Find where the given text appears and provide that cell's center as [X, Y] coordinate. 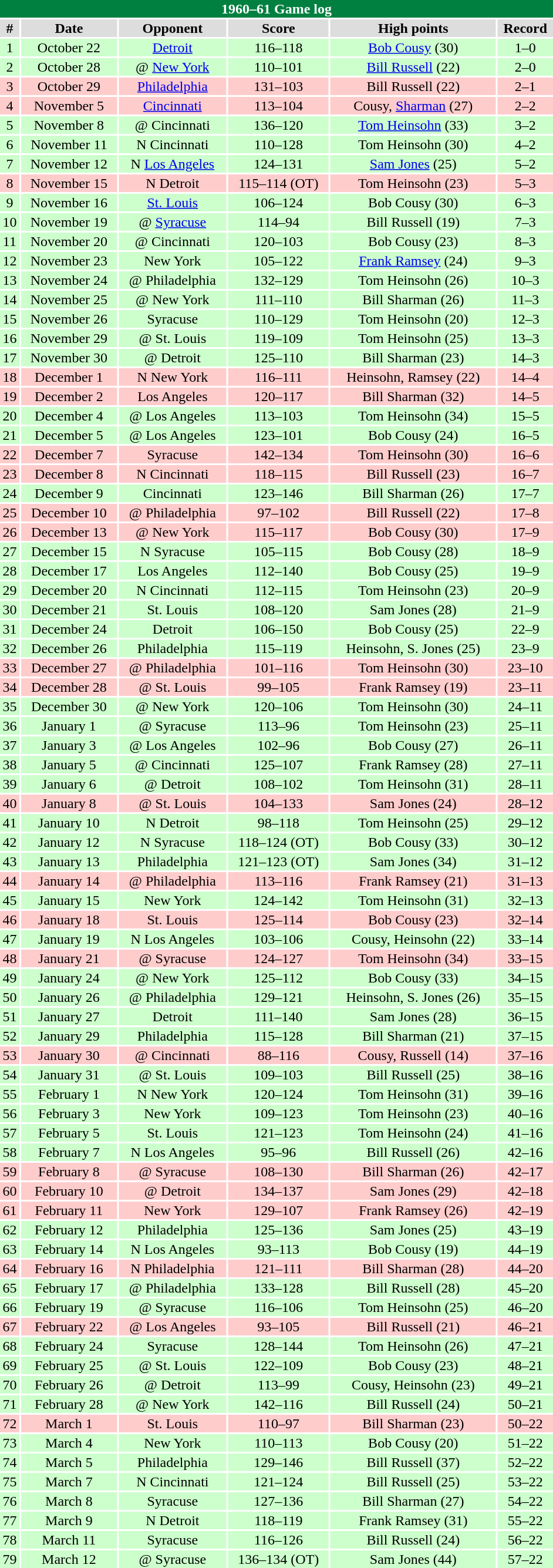
15–5 [525, 416]
32 [9, 648]
47–21 [525, 1346]
44–19 [525, 1249]
March 4 [69, 1443]
116–111 [278, 377]
Bill Russell (21) [413, 1327]
November 5 [69, 106]
25–11 [525, 726]
78 [9, 1540]
132–129 [278, 280]
January 24 [69, 978]
January 26 [69, 997]
January 6 [69, 784]
42–19 [525, 1210]
128–144 [278, 1346]
31–13 [525, 881]
December 2 [69, 396]
109–103 [278, 1075]
98–118 [278, 823]
9–3 [525, 261]
50–22 [525, 1424]
124–131 [278, 164]
November 25 [69, 300]
November 26 [69, 319]
December 27 [69, 668]
43 [9, 862]
31 [9, 629]
Score [278, 28]
116–118 [278, 48]
119–109 [278, 338]
38 [9, 765]
115–117 [278, 532]
75 [9, 1482]
December 24 [69, 629]
121–123 [278, 1133]
January 12 [69, 842]
20 [9, 416]
13–3 [525, 338]
125–112 [278, 978]
November 24 [69, 280]
51–22 [525, 1443]
November 12 [69, 164]
November 11 [69, 144]
35 [9, 706]
Bob Cousy (19) [413, 1249]
13 [9, 280]
Record [525, 28]
19 [9, 396]
March 5 [69, 1462]
63 [9, 1249]
79 [9, 1559]
46 [9, 920]
136–134 (OT) [278, 1559]
112–115 [278, 590]
105–122 [278, 261]
49–21 [525, 1385]
December 1 [69, 377]
8 [9, 183]
Bob Cousy (20) [413, 1443]
125–110 [278, 358]
December 8 [69, 474]
December 5 [69, 435]
42–16 [525, 1152]
February 5 [69, 1133]
57 [9, 1133]
133–128 [278, 1288]
67 [9, 1327]
14–5 [525, 396]
February 28 [69, 1404]
1960–61 Game log [276, 9]
January 21 [69, 958]
47 [9, 939]
6–3 [525, 203]
February 14 [69, 1249]
28 [9, 571]
35–15 [525, 997]
120–103 [278, 241]
36 [9, 726]
November 30 [69, 358]
Bill Sharman (21) [413, 1036]
2–1 [525, 86]
9 [9, 203]
Frank Ramsey (26) [413, 1210]
99–105 [278, 687]
77 [9, 1520]
120–117 [278, 396]
142–116 [278, 1404]
January 5 [69, 765]
16–5 [525, 435]
46–21 [525, 1327]
2–0 [525, 67]
70 [9, 1385]
116–126 [278, 1540]
High points [413, 28]
December 21 [69, 610]
113–104 [278, 106]
46–20 [525, 1307]
41–16 [525, 1133]
62 [9, 1230]
136–120 [278, 125]
69 [9, 1365]
6 [9, 144]
16 [9, 338]
113–99 [278, 1385]
Bill Sharman (27) [413, 1501]
12–3 [525, 319]
December 9 [69, 493]
7 [9, 164]
39–16 [525, 1094]
125–107 [278, 765]
101–116 [278, 668]
108–120 [278, 610]
127–136 [278, 1501]
33–15 [525, 958]
December 7 [69, 455]
February 10 [69, 1191]
January 14 [69, 881]
January 10 [69, 823]
37 [9, 745]
2 [9, 67]
January 31 [69, 1075]
22 [9, 455]
110–101 [278, 67]
42–18 [525, 1191]
34 [9, 687]
17 [9, 358]
January 19 [69, 939]
Tom Heinsohn (33) [413, 125]
October 29 [69, 86]
3–2 [525, 125]
December 17 [69, 571]
November 29 [69, 338]
103–106 [278, 939]
45–20 [525, 1288]
Frank Ramsey (24) [413, 261]
40 [9, 803]
50 [9, 997]
23–9 [525, 648]
102–96 [278, 745]
37–15 [525, 1036]
1–0 [525, 48]
124–142 [278, 900]
Heinsohn, Ramsey (22) [413, 377]
23–11 [525, 687]
11–3 [525, 300]
Tom Heinsohn (20) [413, 319]
74 [9, 1462]
10 [9, 222]
115–114 (OT) [278, 183]
121–124 [278, 1482]
109–123 [278, 1113]
26–11 [525, 745]
45 [9, 900]
113–103 [278, 416]
January 18 [69, 920]
Cousy, Russell (14) [413, 1055]
49 [9, 978]
110–97 [278, 1424]
28–12 [525, 803]
Heinsohn, S. Jones (26) [413, 997]
38–16 [525, 1075]
32–14 [525, 920]
110–128 [278, 144]
68 [9, 1346]
Bill Russell (23) [413, 474]
17–7 [525, 493]
34–15 [525, 978]
Bill Russell (28) [413, 1288]
124–127 [278, 958]
4–2 [525, 144]
N Philadelphia [173, 1268]
February 12 [69, 1230]
106–124 [278, 203]
March 8 [69, 1501]
Bill Sharman (32) [413, 396]
88–116 [278, 1055]
29 [9, 590]
Heinsohn, S. Jones (25) [413, 648]
66 [9, 1307]
54–22 [525, 1501]
48 [9, 958]
120–106 [278, 706]
February 24 [69, 1346]
# [9, 28]
32–13 [525, 900]
December 20 [69, 590]
30–12 [525, 842]
120–124 [278, 1094]
2–2 [525, 106]
February 25 [69, 1365]
November 8 [69, 125]
44–20 [525, 1268]
113–116 [278, 881]
11 [9, 241]
37–16 [525, 1055]
33 [9, 668]
39 [9, 784]
53 [9, 1055]
31–12 [525, 862]
106–150 [278, 629]
97–102 [278, 513]
115–128 [278, 1036]
108–102 [278, 784]
20–9 [525, 590]
Cousy, Sharman (27) [413, 106]
41 [9, 823]
Opponent [173, 28]
25 [9, 513]
131–103 [278, 86]
February 7 [69, 1152]
125–114 [278, 920]
115–119 [278, 648]
57–22 [525, 1559]
104–133 [278, 803]
111–110 [278, 300]
January 30 [69, 1055]
March 1 [69, 1424]
134–137 [278, 1191]
Tom Heinsohn (24) [413, 1133]
114–94 [278, 222]
November 16 [69, 203]
November 20 [69, 241]
17–8 [525, 513]
64 [9, 1268]
43–19 [525, 1230]
Bill Sharman (28) [413, 1268]
54 [9, 1075]
121–123 (OT) [278, 862]
November 23 [69, 261]
December 15 [69, 551]
22–9 [525, 629]
Sam Jones (44) [413, 1559]
Bill Russell (26) [413, 1152]
112–140 [278, 571]
110–113 [278, 1443]
Date [69, 28]
56–22 [525, 1540]
21 [9, 435]
Bill Russell (37) [413, 1462]
February 3 [69, 1113]
105–115 [278, 551]
15 [9, 319]
123–146 [278, 493]
Frank Ramsey (31) [413, 1520]
March 12 [69, 1559]
18 [9, 377]
Cousy, Heinsohn (23) [413, 1385]
February 16 [69, 1268]
44 [9, 881]
January 1 [69, 726]
Bill Russell (19) [413, 222]
Frank Ramsey (19) [413, 687]
118–115 [278, 474]
March 7 [69, 1482]
23 [9, 474]
19–9 [525, 571]
1 [9, 48]
55 [9, 1094]
71 [9, 1404]
51 [9, 1017]
142–134 [278, 455]
113–96 [278, 726]
14–4 [525, 377]
Bob Cousy (28) [413, 551]
December 26 [69, 648]
55–22 [525, 1520]
129–121 [278, 997]
February 1 [69, 1094]
Sam Jones (29) [413, 1191]
Sam Jones (24) [413, 803]
14–3 [525, 358]
Sam Jones (34) [413, 862]
61 [9, 1210]
16–7 [525, 474]
27 [9, 551]
Frank Ramsey (28) [413, 765]
December 4 [69, 416]
January 27 [69, 1017]
November 15 [69, 183]
48–21 [525, 1365]
121–111 [278, 1268]
108–130 [278, 1172]
March 9 [69, 1520]
23–10 [525, 668]
8–3 [525, 241]
59 [9, 1172]
January 8 [69, 803]
24 [9, 493]
28–11 [525, 784]
50–21 [525, 1404]
5–3 [525, 183]
16–6 [525, 455]
110–129 [278, 319]
17–9 [525, 532]
February 26 [69, 1385]
73 [9, 1443]
5 [9, 125]
12 [9, 261]
January 13 [69, 862]
October 22 [69, 48]
42–17 [525, 1172]
5–2 [525, 164]
February 11 [69, 1210]
53–22 [525, 1482]
7–3 [525, 222]
December 10 [69, 513]
December 28 [69, 687]
93–113 [278, 1249]
72 [9, 1424]
125–136 [278, 1230]
33–14 [525, 939]
129–146 [278, 1462]
November 19 [69, 222]
52 [9, 1036]
Frank Ramsey (21) [413, 881]
27–11 [525, 765]
52–22 [525, 1462]
95–96 [278, 1152]
93–105 [278, 1327]
3 [9, 86]
30 [9, 610]
118–124 (OT) [278, 842]
60 [9, 1191]
42 [9, 842]
February 17 [69, 1288]
129–107 [278, 1210]
65 [9, 1288]
December 30 [69, 706]
February 8 [69, 1172]
January 15 [69, 900]
24–11 [525, 706]
118–119 [278, 1520]
14 [9, 300]
Bob Cousy (27) [413, 745]
26 [9, 532]
10–3 [525, 280]
Bob Cousy (24) [413, 435]
March 11 [69, 1540]
36–15 [525, 1017]
29–12 [525, 823]
56 [9, 1113]
116–106 [278, 1307]
December 13 [69, 532]
76 [9, 1501]
4 [9, 106]
February 19 [69, 1307]
February 22 [69, 1327]
21–9 [525, 610]
40–16 [525, 1113]
January 3 [69, 745]
58 [9, 1152]
123–101 [278, 435]
January 29 [69, 1036]
Cousy, Heinsohn (22) [413, 939]
18–9 [525, 551]
122–109 [278, 1365]
October 28 [69, 67]
111–140 [278, 1017]
